Pinpoint the cell where the given text exists, returning its [x, y] midpoint coordinate. 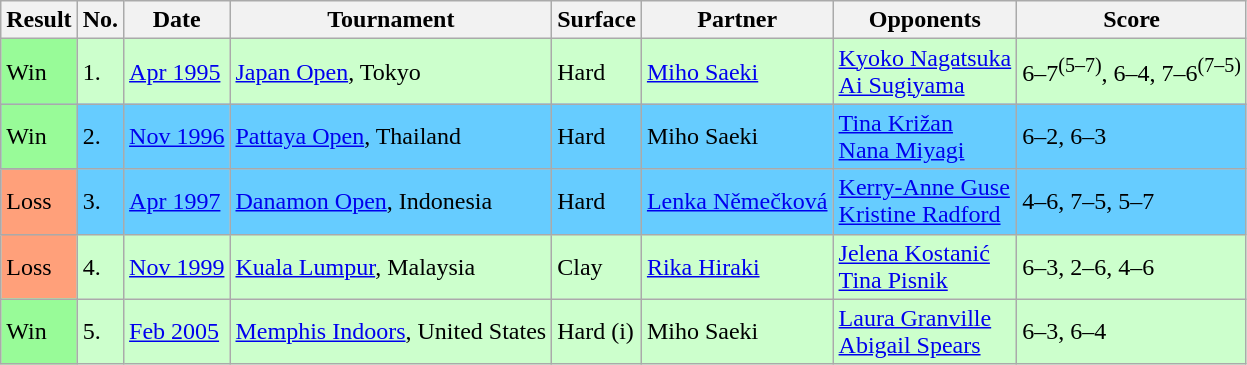
Jelena Kostanić Tina Pisnik [925, 266]
Memphis Indoors, United States [391, 332]
2. [100, 136]
Hard (i) [597, 332]
Kuala Lumpur, Malaysia [391, 266]
Nov 1999 [177, 266]
Surface [597, 20]
Laura Granville Abigail Spears [925, 332]
Danamon Open, Indonesia [391, 202]
Result [39, 20]
Kyoko Nagatsuka Ai Sugiyama [925, 72]
Kerry-Anne Guse Kristine Radford [925, 202]
Opponents [925, 20]
Partner [737, 20]
3. [100, 202]
5. [100, 332]
Nov 1996 [177, 136]
6–7(5–7), 6–4, 7–6(7–5) [1132, 72]
Lenka Němečková [737, 202]
Tina Križan Nana Miyagi [925, 136]
Score [1132, 20]
Rika Hiraki [737, 266]
Apr 1995 [177, 72]
Feb 2005 [177, 332]
4–6, 7–5, 5–7 [1132, 202]
6–2, 6–3 [1132, 136]
Clay [597, 266]
Pattaya Open, Thailand [391, 136]
6–3, 2–6, 4–6 [1132, 266]
6–3, 6–4 [1132, 332]
Japan Open, Tokyo [391, 72]
No. [100, 20]
1. [100, 72]
Tournament [391, 20]
4. [100, 266]
Date [177, 20]
Apr 1997 [177, 202]
